Return the [x, y] coordinate for the center point of the cell that contains the specified text.  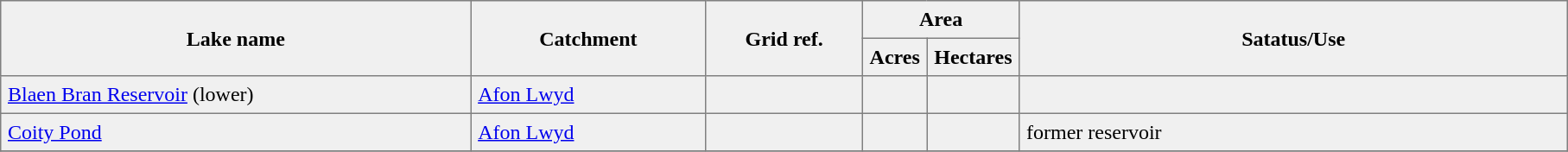
Lake name [236, 38]
Acres [895, 57]
Blaen Bran Reservoir (lower) [236, 95]
former reservoir [1294, 132]
Satatus/Use [1294, 38]
Hectares [973, 57]
Catchment [588, 38]
Grid ref. [784, 38]
Coity Pond [236, 132]
Area [940, 20]
